Identify which cell holds the provided text, then report its [X, Y] central coordinate. 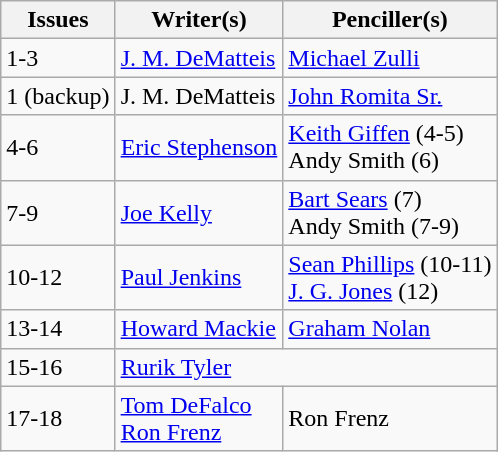
Sean Phillips (10-11)J. G. Jones (12) [390, 278]
Eric Stephenson [199, 148]
Rurik Tyler [306, 367]
Bart Sears (7)Andy Smith (7-9) [390, 212]
Issues [58, 20]
Howard Mackie [199, 329]
4-6 [58, 148]
13-14 [58, 329]
Ron Frenz [390, 418]
15-16 [58, 367]
Tom DeFalcoRon Frenz [199, 418]
Keith Giffen (4-5)Andy Smith (6) [390, 148]
7-9 [58, 212]
John Romita Sr. [390, 96]
Michael Zulli [390, 58]
10-12 [58, 278]
1-3 [58, 58]
Joe Kelly [199, 212]
Writer(s) [199, 20]
17-18 [58, 418]
Graham Nolan [390, 329]
Penciller(s) [390, 20]
Paul Jenkins [199, 278]
1 (backup) [58, 96]
